Search for the cell housing the specified text and yield its [x, y] center coordinate. 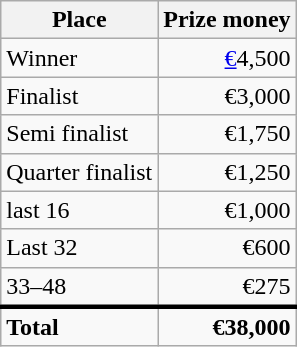
€1,250 [227, 172]
Place [80, 20]
last 16 [80, 210]
€38,000 [227, 327]
€1,000 [227, 210]
Semi finalist [80, 134]
€1,750 [227, 134]
Last 32 [80, 248]
Quarter finalist [80, 172]
Finalist [80, 96]
€4,500 [227, 58]
€3,000 [227, 96]
Total [80, 327]
Prize money [227, 20]
€600 [227, 248]
€275 [227, 287]
Winner [80, 58]
33–48 [80, 287]
